For the text-containing cell, return its midpoint in [X, Y] coordinate format. 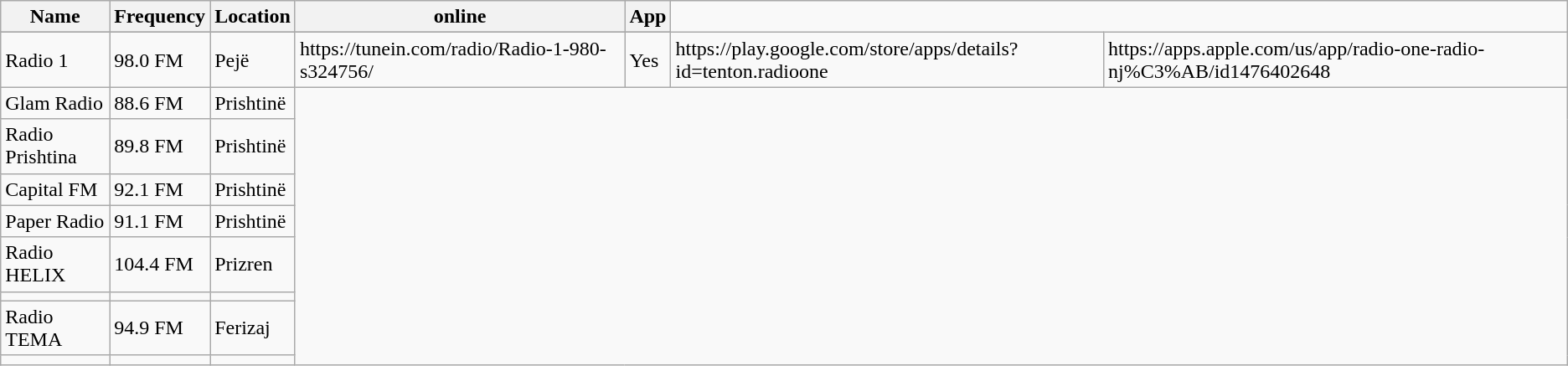
Radio Prishtina [55, 146]
Radio 1 [55, 60]
https://apps.apple.com/us/app/radio-one-radio-nj%C3%AB/id1476402648 [1335, 60]
online [459, 17]
104.4 FM [160, 265]
Prizren [253, 265]
Location [253, 17]
https://tunein.com/radio/Radio-1-980-s324756/ [459, 60]
Capital FM [55, 189]
Ferizaj [253, 328]
98.0 FM [160, 60]
Frequency [160, 17]
92.1 FM [160, 189]
App [648, 17]
88.6 FM [160, 103]
89.8 FM [160, 146]
Name [55, 17]
94.9 FM [160, 328]
Glam Radio [55, 103]
Paper Radio [55, 221]
Pejë [253, 60]
Radio TEMA [55, 328]
Radio HELIX [55, 265]
Yes [648, 60]
https://play.google.com/store/apps/details?id=tenton.radioone [888, 60]
91.1 FM [160, 221]
